Locate the cell with the specified text and output its (X, Y) center coordinate. 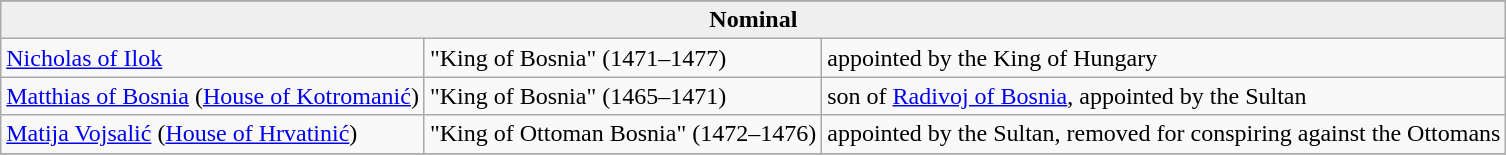
"King of Ottoman Bosnia" (1472–1476) (622, 134)
Nominal (754, 20)
Matthias of Bosnia (House of Kotromanić) (213, 96)
Nicholas of Ilok (213, 58)
"King of Bosnia" (1465–1471) (622, 96)
son of Radivoj of Bosnia, appointed by the Sultan (1164, 96)
appointed by the King of Hungary (1164, 58)
Matija Vojsalić (House of Hrvatinić) (213, 134)
appointed by the Sultan, removed for conspiring against the Ottomans (1164, 134)
"King of Bosnia" (1471–1477) (622, 58)
